Locate the cell with the specified text and output its (x, y) center coordinate. 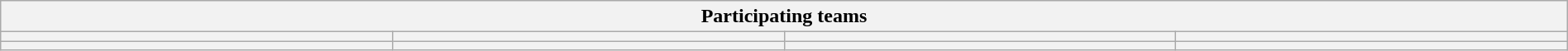
Participating teams (784, 16)
